Find where the given text appears and provide that cell's center as (X, Y) coordinate. 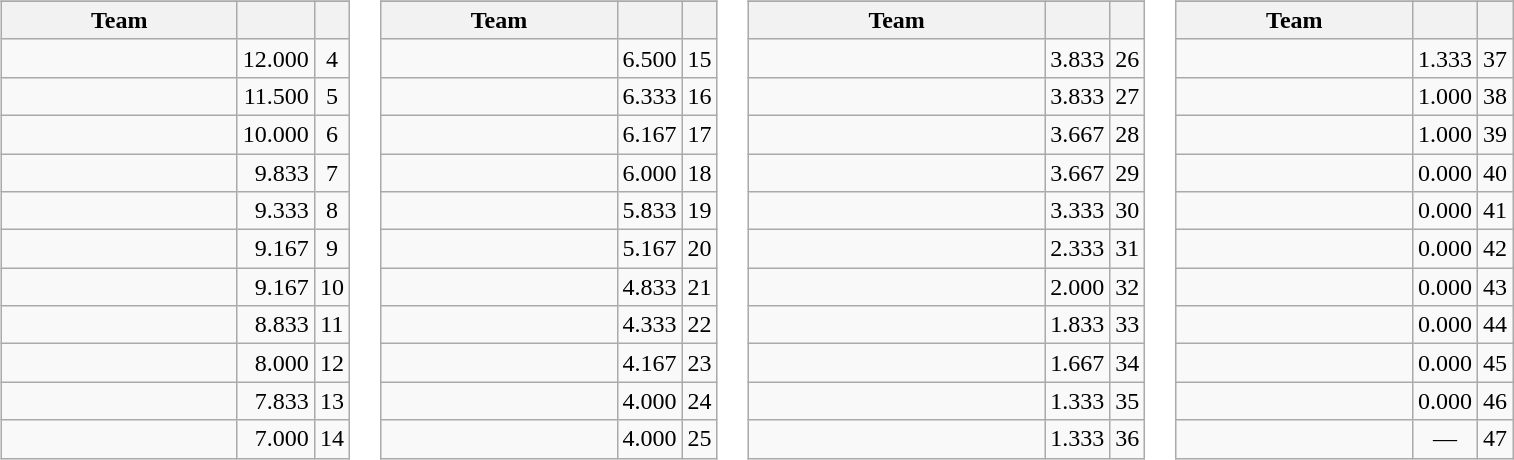
5.833 (650, 211)
8.833 (276, 325)
10.000 (276, 134)
6.500 (650, 58)
1.667 (1078, 363)
26 (1128, 58)
33 (1128, 325)
— (1444, 439)
34 (1128, 363)
45 (1494, 363)
39 (1494, 134)
31 (1128, 249)
12.000 (276, 58)
7.833 (276, 401)
9 (332, 249)
24 (700, 401)
43 (1494, 287)
5 (332, 96)
18 (700, 173)
14 (332, 439)
15 (700, 58)
4.167 (650, 363)
38 (1494, 96)
30 (1128, 211)
2.333 (1078, 249)
6 (332, 134)
32 (1128, 287)
42 (1494, 249)
46 (1494, 401)
22 (700, 325)
29 (1128, 173)
47 (1494, 439)
2.000 (1078, 287)
25 (700, 439)
3.333 (1078, 211)
12 (332, 363)
4.833 (650, 287)
6.333 (650, 96)
20 (700, 249)
37 (1494, 58)
36 (1128, 439)
4.333 (650, 325)
7.000 (276, 439)
8.000 (276, 363)
28 (1128, 134)
9.333 (276, 211)
21 (700, 287)
13 (332, 401)
23 (700, 363)
35 (1128, 401)
44 (1494, 325)
27 (1128, 96)
8 (332, 211)
11 (332, 325)
41 (1494, 211)
5.167 (650, 249)
19 (700, 211)
9.833 (276, 173)
7 (332, 173)
16 (700, 96)
17 (700, 134)
1.833 (1078, 325)
6.000 (650, 173)
4 (332, 58)
10 (332, 287)
6.167 (650, 134)
11.500 (276, 96)
40 (1494, 173)
